Locate the cell with the specified text and output its [x, y] center coordinate. 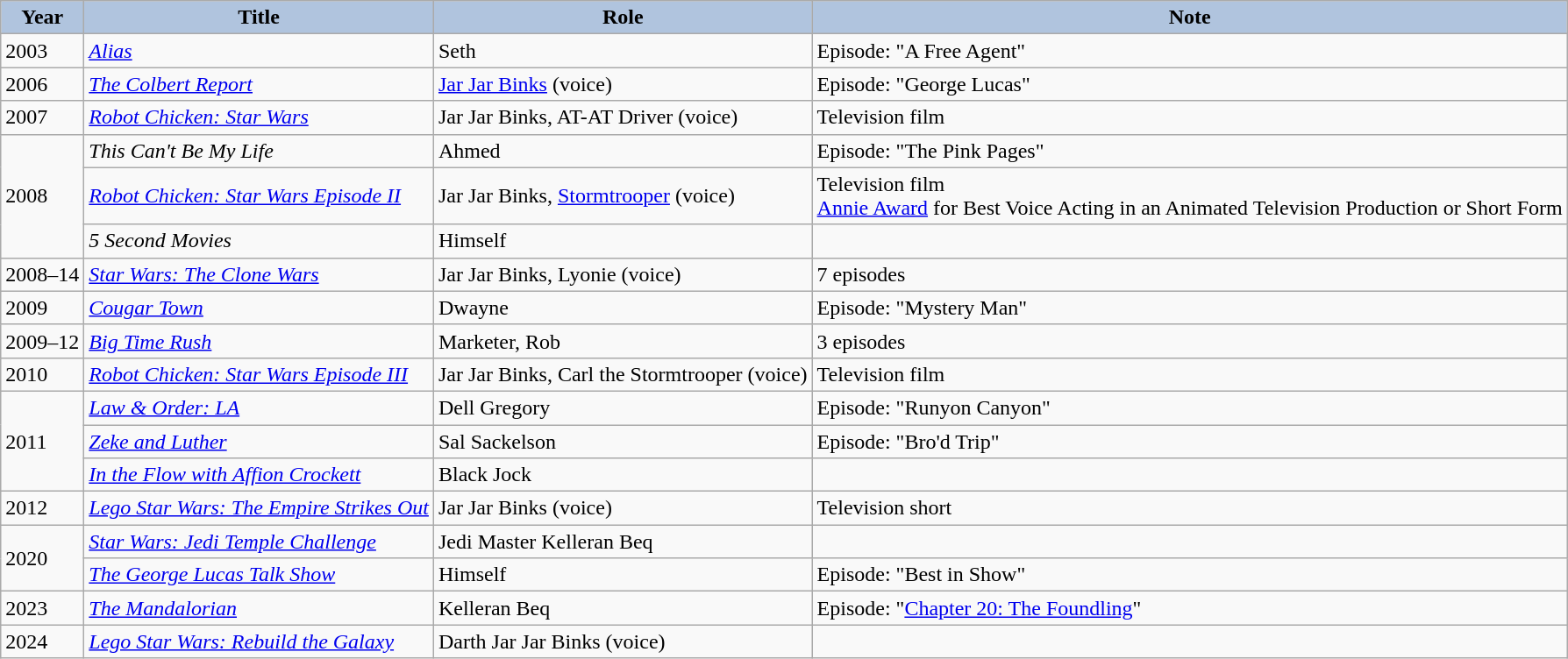
Jar Jar Binks, Carl the Stormtrooper (voice) [623, 374]
Lego Star Wars: The Empire Strikes Out [260, 508]
In the Flow with Affion Crockett [260, 475]
2008–14 [42, 274]
The George Lucas Talk Show [260, 575]
Title [260, 18]
Episode: "Runyon Canyon" [1189, 407]
This Can't Be My Life [260, 151]
Zeke and Luther [260, 441]
Star Wars: The Clone Wars [260, 274]
Episode: "Chapter 20: The Foundling" [1189, 608]
2012 [42, 508]
Episode: "Best in Show" [1189, 575]
2006 [42, 84]
Episode: "George Lucas" [1189, 84]
3 episodes [1189, 341]
Cougar Town [260, 308]
Year [42, 18]
2007 [42, 117]
Episode: "The Pink Pages" [1189, 151]
Ahmed [623, 151]
Robot Chicken: Star Wars [260, 117]
2011 [42, 441]
Episode: "Bro'd Trip" [1189, 441]
Jedi Master Kelleran Beq [623, 542]
Law & Order: LA [260, 407]
Seth [623, 51]
Star Wars: Jedi Temple Challenge [260, 542]
The Mandalorian [260, 608]
Kelleran Beq [623, 608]
7 episodes [1189, 274]
2020 [42, 558]
Alias [260, 51]
The Colbert Report [260, 84]
Television short [1189, 508]
Jar Jar Binks, AT-AT Driver (voice) [623, 117]
2009 [42, 308]
Darth Jar Jar Binks (voice) [623, 641]
Robot Chicken: Star Wars Episode II [260, 196]
Role [623, 18]
Black Jock [623, 475]
Episode: "A Free Agent" [1189, 51]
Jar Jar Binks, Stormtrooper (voice) [623, 196]
2008 [42, 196]
2010 [42, 374]
Television filmAnnie Award for Best Voice Acting in an Animated Television Production or Short Form [1189, 196]
Sal Sackelson [623, 441]
Note [1189, 18]
Big Time Rush [260, 341]
2003 [42, 51]
Dell Gregory [623, 407]
Jar Jar Binks, Lyonie (voice) [623, 274]
Lego Star Wars: Rebuild the Galaxy [260, 641]
Marketer, Rob [623, 341]
Episode: "Mystery Man" [1189, 308]
2023 [42, 608]
5 Second Movies [260, 241]
2009–12 [42, 341]
2024 [42, 641]
Dwayne [623, 308]
Robot Chicken: Star Wars Episode III [260, 374]
